Return the [X, Y] coordinate for the center point of the cell that contains the specified text.  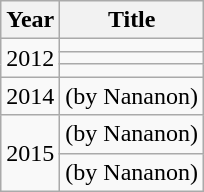
Title [132, 20]
2015 [30, 153]
2012 [30, 58]
Year [30, 20]
2014 [30, 96]
